Locate the cell with the specified text and output its (X, Y) center coordinate. 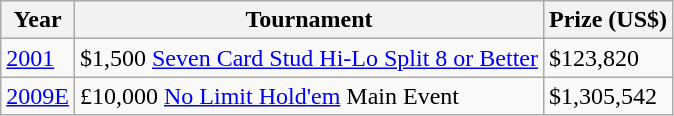
$1,305,542 (608, 96)
$1,500 Seven Card Stud Hi-Lo Split 8 or Better (308, 58)
Prize (US$) (608, 20)
2009E (38, 96)
$123,820 (608, 58)
Year (38, 20)
Tournament (308, 20)
2001 (38, 58)
£10,000 No Limit Hold'em Main Event (308, 96)
